Locate the cell with the specified text and output its (x, y) center coordinate. 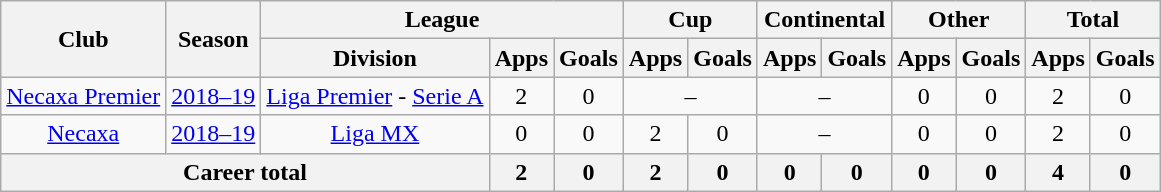
Club (84, 39)
Career total (245, 172)
Continental (824, 20)
Total (1093, 20)
Cup (690, 20)
Necaxa Premier (84, 96)
Division (375, 58)
Other (959, 20)
Liga Premier - Serie A (375, 96)
4 (1058, 172)
Liga MX (375, 134)
Season (214, 39)
League (442, 20)
Necaxa (84, 134)
